Identify which cell holds the provided text, then report its (X, Y) central coordinate. 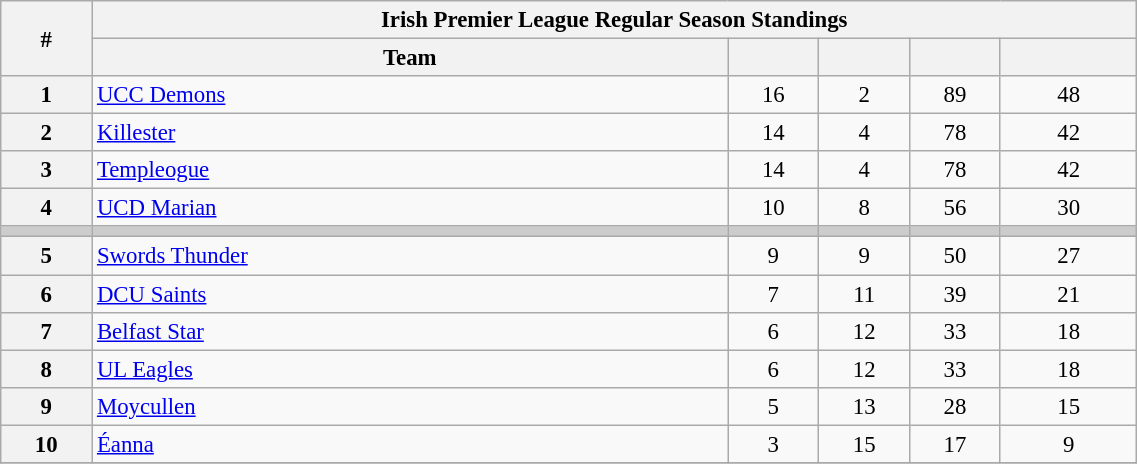
Team (410, 58)
13 (864, 406)
Killester (410, 133)
21 (1068, 294)
56 (956, 208)
UCC Demons (410, 95)
1 (46, 95)
48 (1068, 95)
Irish Premier League Regular Season Standings (614, 20)
39 (956, 294)
16 (774, 95)
Éanna (410, 444)
50 (956, 256)
11 (864, 294)
UCD Marian (410, 208)
17 (956, 444)
Moycullen (410, 406)
DCU Saints (410, 294)
Belfast Star (410, 331)
UL Eagles (410, 369)
Templeogue (410, 170)
28 (956, 406)
27 (1068, 256)
89 (956, 95)
30 (1068, 208)
# (46, 38)
Swords Thunder (410, 256)
